Return the (X, Y) coordinate for the center point of the cell that contains the specified text.  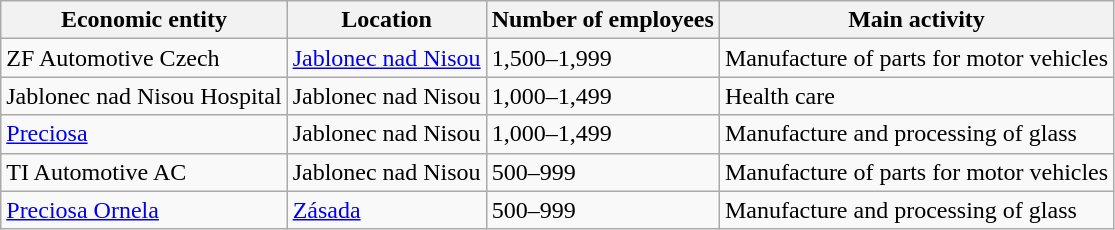
Main activity (916, 20)
Number of employees (602, 20)
Health care (916, 96)
Preciosa (144, 134)
Economic entity (144, 20)
Jablonec nad Nisou Hospital (144, 96)
Zásada (386, 210)
ZF Automotive Czech (144, 58)
Preciosa Ornela (144, 210)
TI Automotive AC (144, 172)
1,500–1,999 (602, 58)
Location (386, 20)
